Provide the (x, y) coordinate of the cell's center where the given text is located.  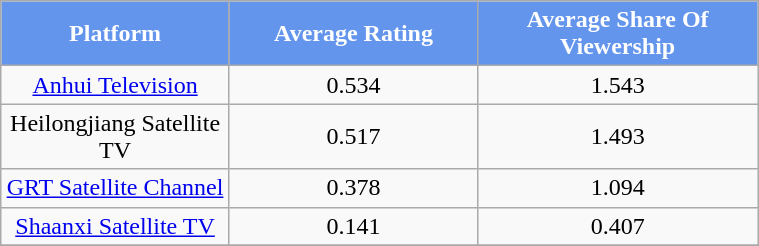
Platform (116, 34)
Average Rating (353, 34)
0.378 (353, 188)
1.094 (618, 188)
Anhui Television (116, 85)
0.141 (353, 226)
GRT Satellite Channel (116, 188)
0.407 (618, 226)
1.493 (618, 136)
Average Share Of Viewership (618, 34)
0.534 (353, 85)
Shaanxi Satellite TV (116, 226)
0.517 (353, 136)
Heilongjiang Satellite TV (116, 136)
1.543 (618, 85)
